Pinpoint the cell where the given text exists, returning its (X, Y) midpoint coordinate. 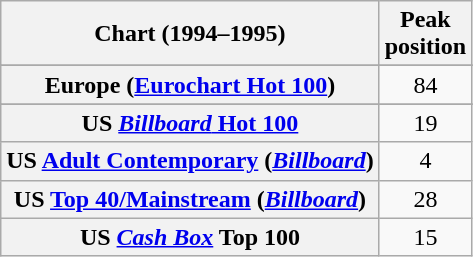
US Top 40/Mainstream (Billboard) (190, 199)
US Billboard Hot 100 (190, 123)
US Cash Box Top 100 (190, 237)
19 (425, 123)
Europe (Eurochart Hot 100) (190, 85)
US Adult Contemporary (Billboard) (190, 161)
15 (425, 237)
4 (425, 161)
28 (425, 199)
Peakposition (425, 34)
Chart (1994–1995) (190, 34)
84 (425, 85)
